Return (x, y) of the center of cell containing provided text 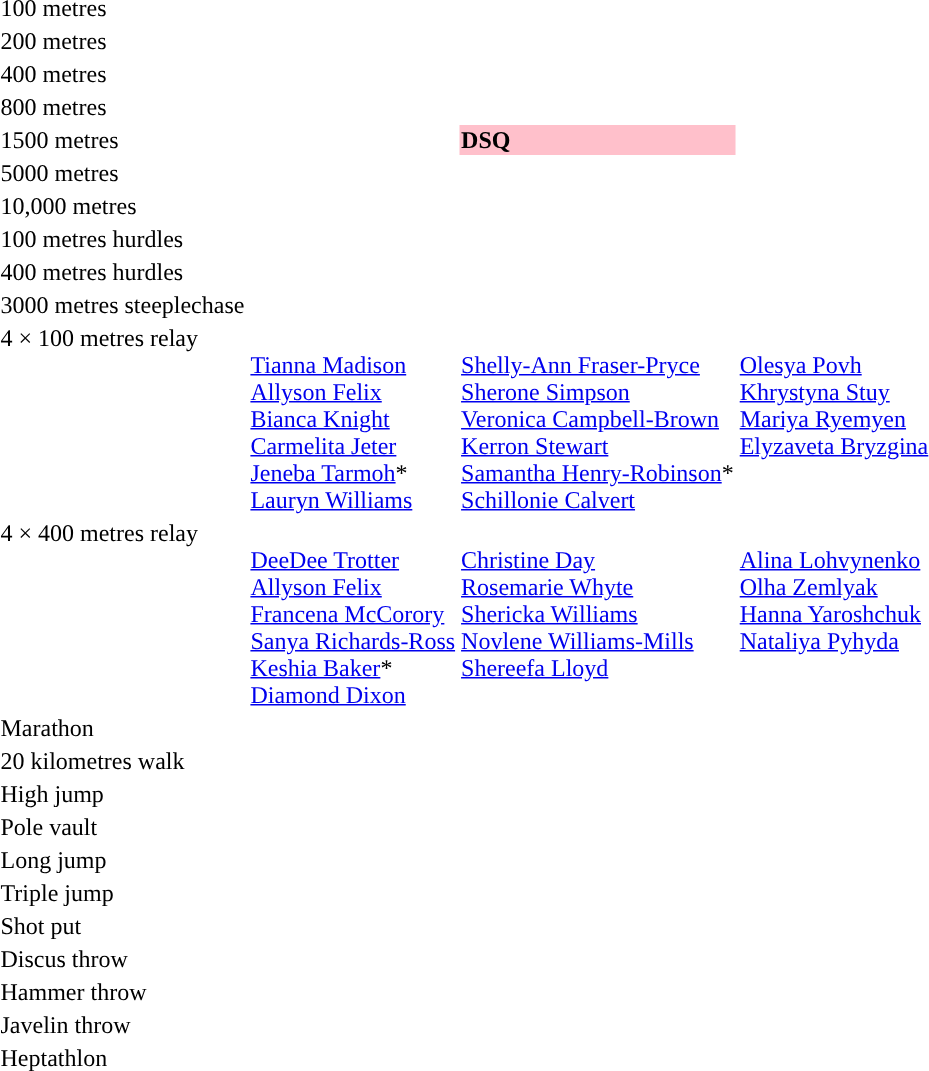
Shelly-Ann Fraser-Pryce Sherone Simpson Veronica Campbell-Brown Kerron Stewart Samantha Henry-Robinson* Schillonie Calvert (598, 419)
Tianna Madison Allyson Felix Bianca Knight Carmelita Jeter Jeneba Tarmoh* Lauryn Williams (353, 419)
DeeDee Trotter Allyson Felix Francena McCorory Sanya Richards-Ross Keshia Baker* Diamond Dixon (353, 614)
DSQ (598, 140)
Christine Day Rosemarie Whyte Shericka Williams Novlene Williams-Mills Shereefa Lloyd (598, 614)
